Pinpoint the cell where the given text exists, returning its [x, y] midpoint coordinate. 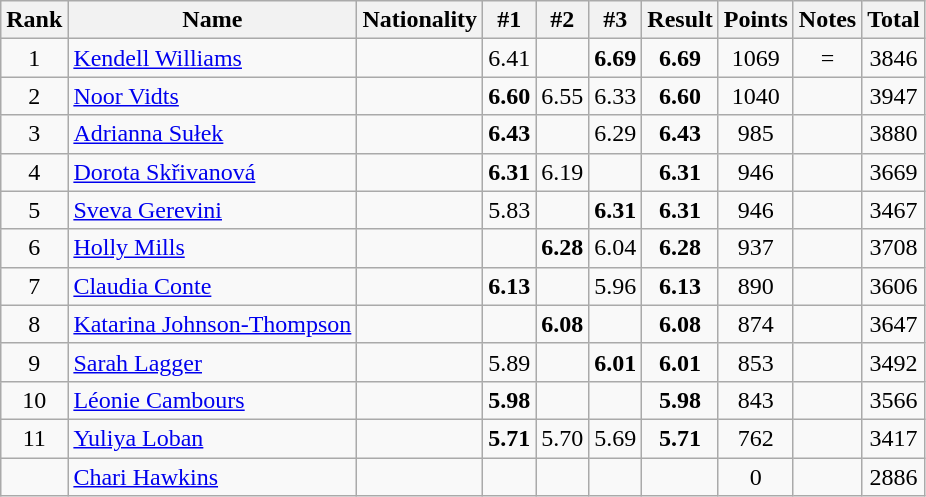
#1 [510, 20]
Nationality [420, 20]
2886 [894, 477]
Claudia Conte [212, 286]
853 [756, 362]
843 [756, 400]
Noor Vidts [212, 96]
Chari Hawkins [212, 477]
2 [34, 96]
6.41 [510, 58]
3492 [894, 362]
Léonie Cambours [212, 400]
7 [34, 286]
10 [34, 400]
937 [756, 248]
6.19 [562, 172]
3947 [894, 96]
6 [34, 248]
5.96 [616, 286]
1 [34, 58]
3467 [894, 210]
985 [756, 134]
Kendell Williams [212, 58]
3566 [894, 400]
3417 [894, 438]
3708 [894, 248]
762 [756, 438]
5.69 [616, 438]
Rank [34, 20]
874 [756, 324]
3647 [894, 324]
3 [34, 134]
Points [756, 20]
5.89 [510, 362]
8 [34, 324]
3669 [894, 172]
9 [34, 362]
Yuliya Loban [212, 438]
5.83 [510, 210]
890 [756, 286]
Dorota Skřivanová [212, 172]
#3 [616, 20]
5 [34, 210]
= [827, 58]
Katarina Johnson-Thompson [212, 324]
Result [680, 20]
#2 [562, 20]
1040 [756, 96]
Notes [827, 20]
6.55 [562, 96]
1069 [756, 58]
Adrianna Sułek [212, 134]
5.70 [562, 438]
0 [756, 477]
3606 [894, 286]
Holly Mills [212, 248]
3880 [894, 134]
6.33 [616, 96]
11 [34, 438]
Name [212, 20]
4 [34, 172]
6.29 [616, 134]
Total [894, 20]
3846 [894, 58]
Sarah Lagger [212, 362]
6.04 [616, 248]
Sveva Gerevini [212, 210]
